Detect which cell encompasses the target text, then output its (X, Y) center coordinate. 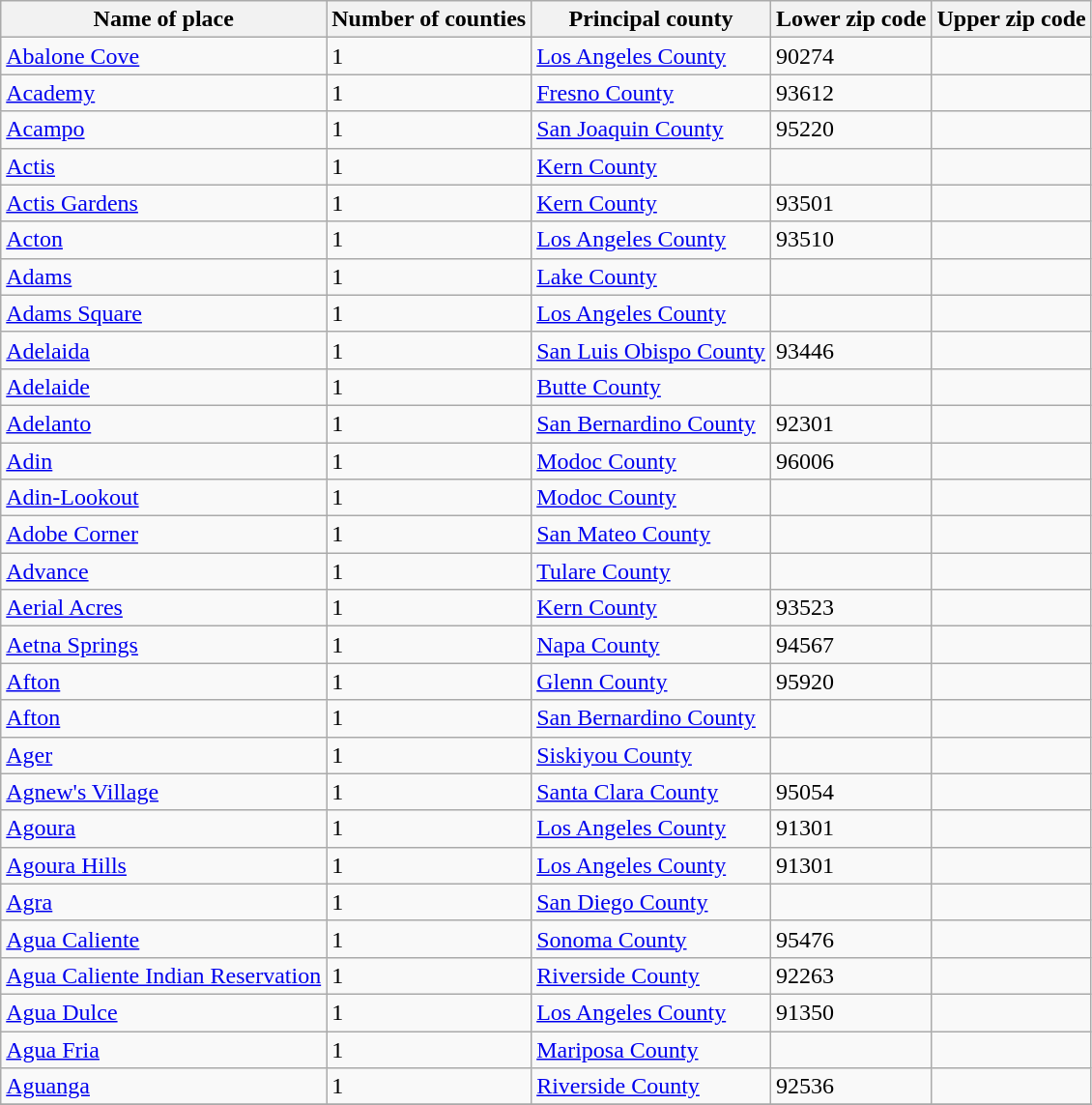
Adelaide (164, 387)
93446 (850, 350)
Lake County (651, 276)
San Mateo County (651, 535)
San Luis Obispo County (651, 350)
90274 (850, 56)
Napa County (651, 645)
Actis Gardens (164, 203)
Siskiyou County (651, 755)
Advance (164, 571)
Name of place (164, 19)
Academy (164, 93)
Santa Clara County (651, 792)
91350 (850, 1012)
Acton (164, 240)
Ager (164, 755)
Agua Caliente Indian Reservation (164, 975)
Agua Fria (164, 1049)
Aetna Springs (164, 645)
Aguanga (164, 1087)
92536 (850, 1087)
93612 (850, 93)
Adams (164, 276)
Agua Caliente (164, 939)
Acampo (164, 130)
Butte County (651, 387)
93510 (850, 240)
93523 (850, 608)
San Joaquin County (651, 130)
95920 (850, 682)
San Diego County (651, 902)
Agoura (164, 829)
Fresno County (651, 93)
92263 (850, 975)
Glenn County (651, 682)
Tulare County (651, 571)
Agnew's Village (164, 792)
92301 (850, 423)
Adin (164, 461)
Upper zip code (1011, 19)
95476 (850, 939)
Adobe Corner (164, 535)
Sonoma County (651, 939)
Adelaida (164, 350)
Agoura Hills (164, 865)
Agua Dulce (164, 1012)
Mariposa County (651, 1049)
Principal county (651, 19)
Abalone Cove (164, 56)
Actis (164, 166)
Adelanto (164, 423)
Agra (164, 902)
Adams Square (164, 313)
Aerial Acres (164, 608)
Number of counties (429, 19)
95220 (850, 130)
Adin-Lookout (164, 498)
93501 (850, 203)
Lower zip code (850, 19)
96006 (850, 461)
95054 (850, 792)
94567 (850, 645)
